From the cell containing the given text, extract its center point as (X, Y) coordinate. 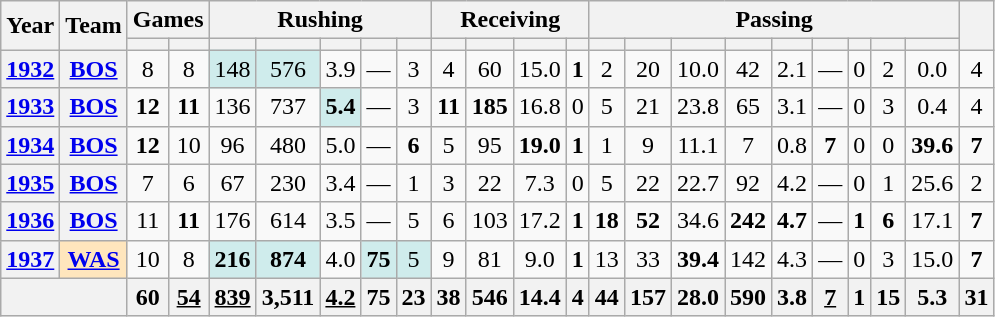
157 (648, 297)
1937 (30, 259)
103 (490, 221)
1932 (30, 69)
21 (648, 107)
4.7 (792, 221)
22.7 (698, 183)
5.4 (340, 107)
Games (168, 20)
546 (490, 297)
4.3 (792, 259)
142 (748, 259)
95 (490, 145)
0.8 (792, 145)
44 (606, 297)
614 (288, 221)
16.8 (540, 107)
52 (648, 221)
11.1 (698, 145)
0.4 (932, 107)
148 (232, 69)
25.6 (932, 183)
Receiving (510, 20)
34.6 (698, 221)
39.6 (932, 145)
1936 (30, 221)
67 (232, 183)
737 (288, 107)
3.9 (340, 69)
242 (748, 221)
14.4 (540, 297)
176 (232, 221)
39.4 (698, 259)
5.3 (932, 297)
3,511 (288, 297)
3.5 (340, 221)
0.0 (932, 69)
19.0 (540, 145)
3.4 (340, 183)
15 (888, 297)
5.0 (340, 145)
1935 (30, 183)
10.0 (698, 69)
Year (30, 26)
23 (414, 297)
590 (748, 297)
Rushing (320, 20)
3.1 (792, 107)
17.2 (540, 221)
1933 (30, 107)
185 (490, 107)
3.8 (792, 297)
Passing (774, 20)
31 (976, 297)
Team (94, 26)
96 (232, 145)
576 (288, 69)
65 (748, 107)
WAS (94, 259)
480 (288, 145)
20 (648, 69)
23.8 (698, 107)
1934 (30, 145)
38 (448, 297)
81 (490, 259)
7.3 (540, 183)
28.0 (698, 297)
839 (232, 297)
230 (288, 183)
874 (288, 259)
33 (648, 259)
2.1 (792, 69)
13 (606, 259)
17.1 (932, 221)
9.0 (540, 259)
92 (748, 183)
42 (748, 69)
4.0 (340, 259)
216 (232, 259)
136 (232, 107)
54 (188, 297)
18 (606, 221)
